Capture the cell that displays the provided text and extract its (x, y) central coordinate. 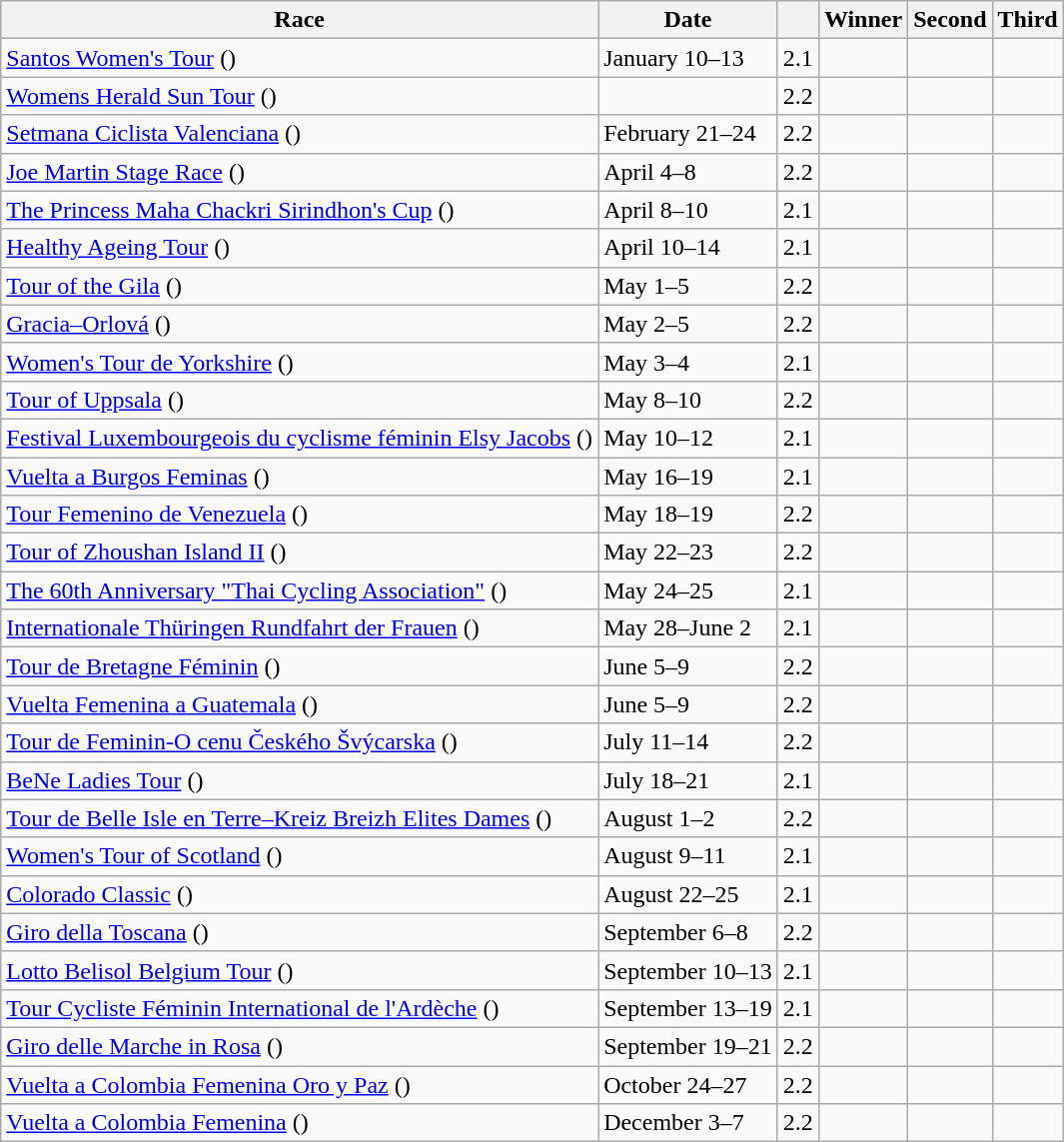
Women's Tour de Yorkshire () (300, 362)
April 8–10 (688, 210)
Joe Martin Stage Race () (300, 172)
The Princess Maha Chackri Sirindhon's Cup () (300, 210)
Vuelta Femenina a Guatemala () (300, 704)
Lotto Belisol Belgium Tour () (300, 970)
Third (1027, 20)
May 8–10 (688, 400)
The 60th Anniversary "Thai Cycling Association" () (300, 590)
Vuelta a Burgos Feminas () (300, 477)
Tour of Uppsala () (300, 400)
May 3–4 (688, 362)
May 18–19 (688, 515)
Healthy Ageing Tour () (300, 248)
December 3–7 (688, 1123)
Date (688, 20)
September 6–8 (688, 932)
February 21–24 (688, 134)
Tour de Bretagne Féminin () (300, 666)
May 10–12 (688, 438)
May 2–5 (688, 324)
BeNe Ladies Tour () (300, 780)
Tour Femenino de Venezuela () (300, 515)
May 24–25 (688, 590)
May 22–23 (688, 553)
Santos Women's Tour () (300, 58)
September 19–21 (688, 1046)
Vuelta a Colombia Femenina () (300, 1123)
Women's Tour of Scotland () (300, 856)
Colorado Classic () (300, 894)
Tour de Belle Isle en Terre–Kreiz Breizh Elites Dames () (300, 818)
May 1–5 (688, 286)
Womens Herald Sun Tour () (300, 96)
July 11–14 (688, 742)
Setmana Ciclista Valenciana () (300, 134)
Winner (863, 20)
Tour Cycliste Féminin International de l'Ardèche () (300, 1008)
Second (950, 20)
September 10–13 (688, 970)
Gracia–Orlová () (300, 324)
April 10–14 (688, 248)
Festival Luxembourgeois du cyclisme féminin Elsy Jacobs () (300, 438)
May 16–19 (688, 477)
January 10–13 (688, 58)
Tour of the Gila () (300, 286)
Internationale Thüringen Rundfahrt der Frauen () (300, 628)
Tour de Feminin-O cenu Českého Švýcarska () (300, 742)
October 24–27 (688, 1084)
Race (300, 20)
July 18–21 (688, 780)
September 13–19 (688, 1008)
August 9–11 (688, 856)
Giro della Toscana () (300, 932)
Tour of Zhoushan Island II () (300, 553)
Giro delle Marche in Rosa () (300, 1046)
August 1–2 (688, 818)
Vuelta a Colombia Femenina Oro y Paz () (300, 1084)
April 4–8 (688, 172)
May 28–June 2 (688, 628)
August 22–25 (688, 894)
